Capture the cell that displays the provided text and extract its (X, Y) central coordinate. 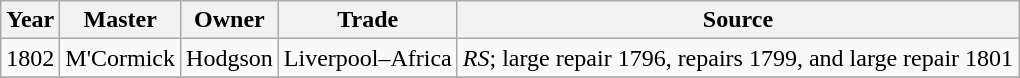
RS; large repair 1796, repairs 1799, and large repair 1801 (738, 58)
Owner (230, 20)
Hodgson (230, 58)
1802 (30, 58)
Master (120, 20)
Year (30, 20)
M'Cormick (120, 58)
Source (738, 20)
Trade (368, 20)
Liverpool–Africa (368, 58)
